Identify which cell holds the provided text, then report its (X, Y) central coordinate. 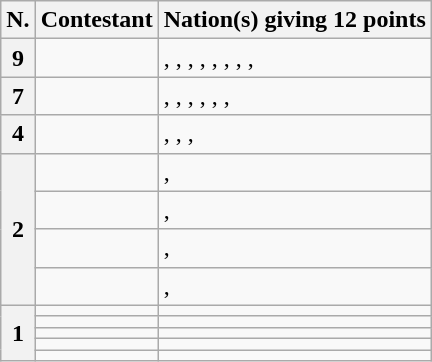
, , , , , , (294, 96)
7 (18, 96)
2 (18, 229)
N. (18, 20)
1 (18, 332)
9 (18, 58)
Nation(s) giving 12 points (294, 20)
, , , , , , , , (294, 58)
4 (18, 134)
Contestant (96, 20)
, , , (294, 134)
